Extract the [x, y] coordinate from the center of the cell holding the provided text.  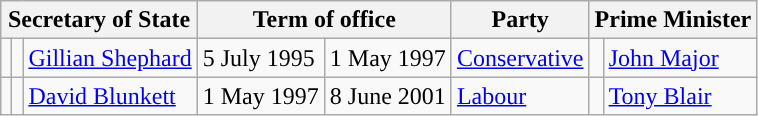
Labour [520, 96]
8 June 2001 [388, 96]
Party [520, 20]
David Blunkett [110, 96]
Tony Blair [680, 96]
Gillian Shephard [110, 58]
Prime Minister [673, 20]
John Major [680, 58]
5 July 1995 [260, 58]
Secretary of State [99, 20]
Conservative [520, 58]
Term of office [324, 20]
